Identify which cell holds the provided text, then report its (X, Y) central coordinate. 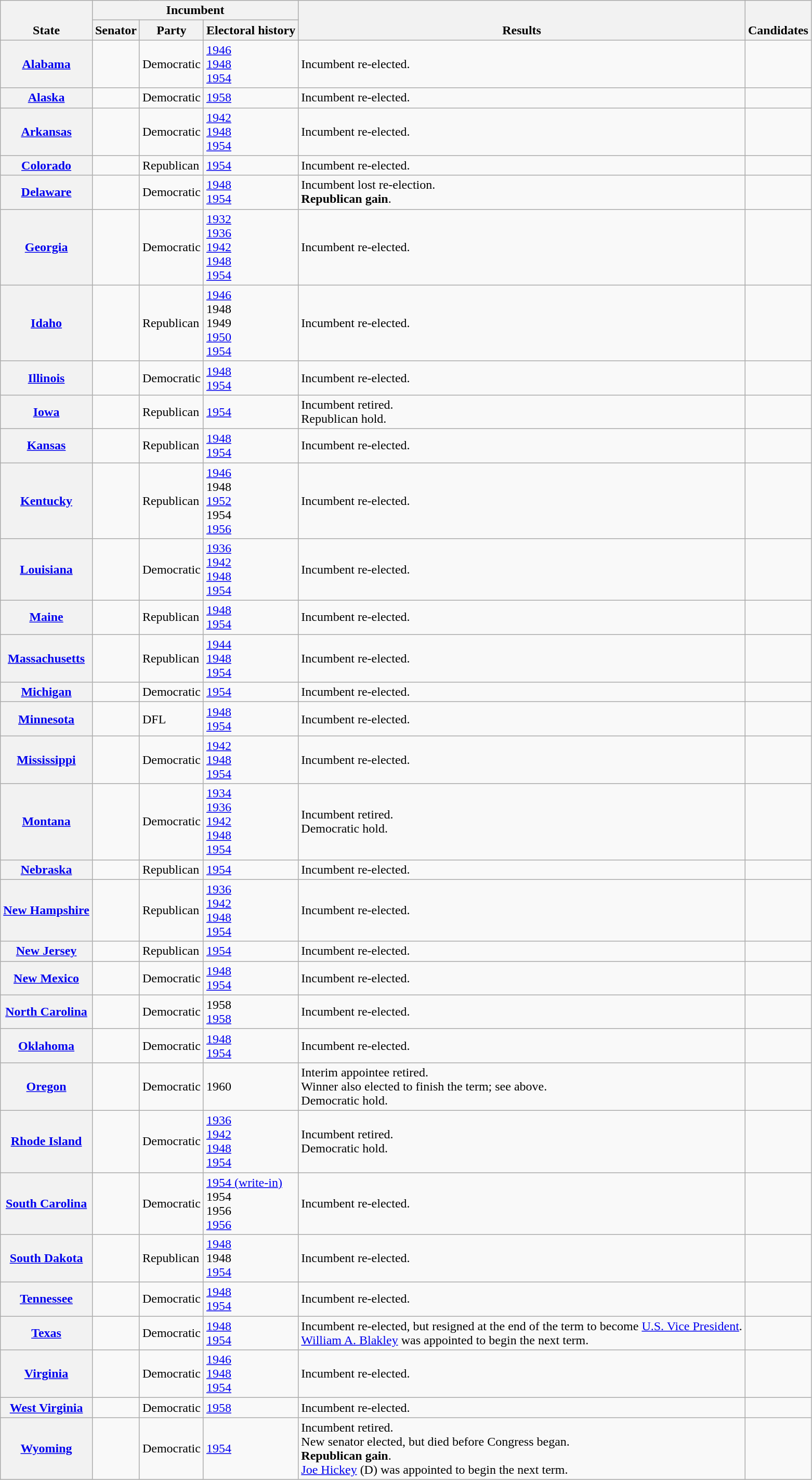
Oregon (47, 1086)
Alaska (47, 98)
Michigan (47, 692)
Arkansas (47, 132)
1946 1948 1949 1950 1954 (251, 323)
Montana (47, 822)
Iowa (47, 412)
Kansas (47, 445)
Incumbent re-elected, but resigned at the end of the term to become U.S. Vice President.William A. Blakley was appointed to begin the next term. (522, 1333)
Massachusetts (47, 658)
Idaho (47, 323)
Interim appointee retired.Winner also elected to finish the term; see above.Democratic hold. (522, 1086)
New Hampshire (47, 910)
Party (172, 30)
West Virginia (47, 1408)
1958 1958 (251, 1012)
Candidates (778, 20)
Maine (47, 618)
Wyoming (47, 1449)
Electoral history (251, 30)
DFL (172, 719)
Senator (115, 30)
Rhode Island (47, 1141)
1960 (251, 1086)
North Carolina (47, 1012)
Illinois (47, 378)
Incumbent lost re-election.Republican gain. (522, 192)
New Mexico (47, 978)
Minnesota (47, 719)
1944 19481954 (251, 658)
Louisiana (47, 570)
Texas (47, 1333)
South Dakota (47, 1258)
1932 1936194219481954 (251, 247)
1934 1936194219481954 (251, 822)
New Jersey (47, 951)
19481948 1954 (251, 1258)
Nebraska (47, 869)
South Carolina (47, 1203)
Results (522, 20)
Georgia (47, 247)
Kentucky (47, 501)
Tennessee (47, 1299)
Incumbent retired.New senator elected, but died before Congress began.Republican gain.Joe Hickey (D) was appointed to begin the next term. (522, 1449)
Incumbent retired.Republican hold. (522, 412)
1946 1948 1952 1954 1956 (251, 501)
State (47, 20)
Oklahoma (47, 1045)
Delaware (47, 192)
1954 (write-in)1954 1956 1956 (251, 1203)
Colorado (47, 165)
Mississippi (47, 760)
Alabama (47, 64)
Incumbent (195, 10)
Virginia (47, 1374)
